Pinpoint the cell where the given text exists, returning its [x, y] midpoint coordinate. 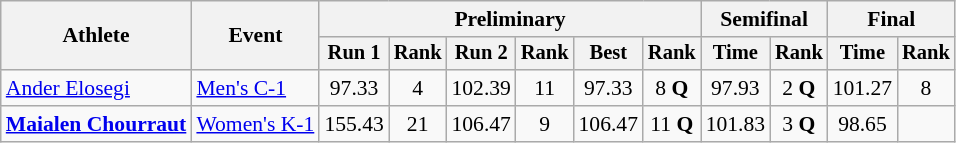
101.27 [862, 88]
Preliminary [510, 19]
Men's C-1 [255, 88]
Ander Elosegi [96, 88]
101.83 [736, 124]
8 [926, 88]
Semifinal [764, 19]
21 [418, 124]
98.65 [862, 124]
Athlete [96, 36]
97.93 [736, 88]
Run 1 [354, 54]
9 [545, 124]
Event [255, 36]
Maialen Chourraut [96, 124]
11 Q [672, 124]
Final [892, 19]
3 Q [799, 124]
155.43 [354, 124]
102.39 [480, 88]
Best [608, 54]
Run 2 [480, 54]
11 [545, 88]
2 Q [799, 88]
8 Q [672, 88]
Women's K-1 [255, 124]
4 [418, 88]
